For the text-containing cell, return its midpoint in [x, y] coordinate format. 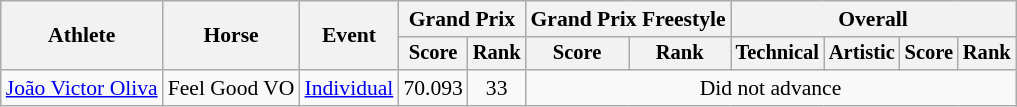
Overall [874, 19]
Artistic [862, 54]
Grand Prix [462, 19]
Did not advance [770, 88]
Individual [350, 88]
33 [497, 88]
João Victor Oliva [82, 88]
Athlete [82, 36]
Grand Prix Freestyle [628, 19]
Technical [778, 54]
Feel Good VO [232, 88]
70.093 [432, 88]
Event [350, 36]
Horse [232, 36]
